Detect which cell encompasses the target text, then output its [X, Y] center coordinate. 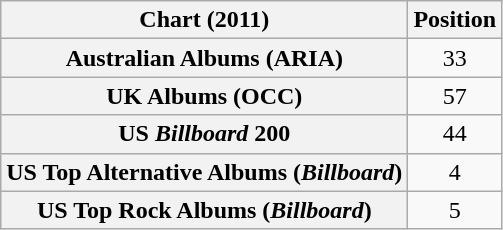
US Billboard 200 [204, 134]
Chart (2011) [204, 20]
5 [455, 210]
44 [455, 134]
UK Albums (OCC) [204, 96]
Australian Albums (ARIA) [204, 58]
US Top Alternative Albums (Billboard) [204, 172]
33 [455, 58]
4 [455, 172]
US Top Rock Albums (Billboard) [204, 210]
Position [455, 20]
57 [455, 96]
